Output the (x, y) coordinate of the center of the cell containing the given text.  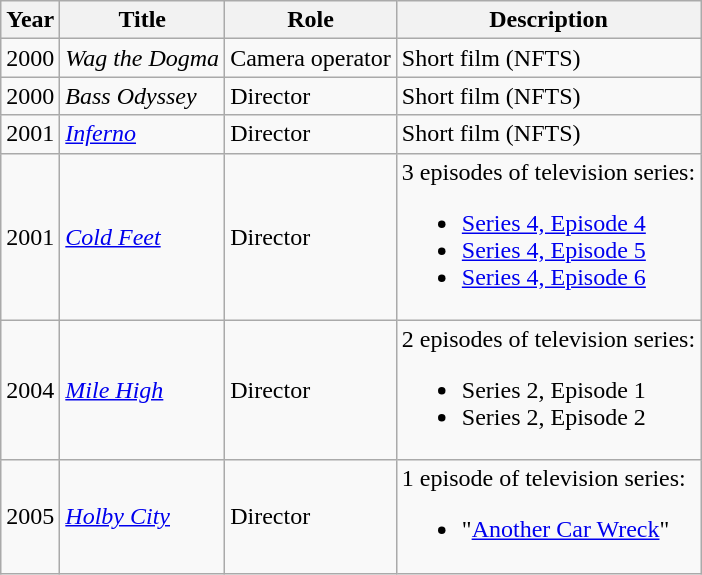
Title (142, 20)
Inferno (142, 134)
Mile High (142, 390)
2005 (30, 516)
3 episodes of television series:Series 4, Episode 4Series 4, Episode 5Series 4, Episode 6 (548, 236)
Wag the Dogma (142, 58)
Cold Feet (142, 236)
Year (30, 20)
Holby City (142, 516)
Camera operator (311, 58)
1 episode of television series:"Another Car Wreck" (548, 516)
Bass Odyssey (142, 96)
2 episodes of television series:Series 2, Episode 1Series 2, Episode 2 (548, 390)
Description (548, 20)
Role (311, 20)
2004 (30, 390)
